Capture the cell that displays the provided text and extract its (x, y) central coordinate. 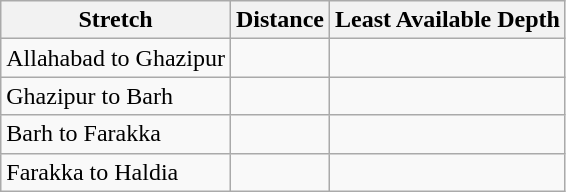
Least Available Depth (447, 20)
Allahabad to Ghazipur (116, 58)
Ghazipur to Barh (116, 96)
Stretch (116, 20)
Barh to Farakka (116, 134)
Distance (280, 20)
Farakka to Haldia (116, 172)
